Pinpoint the cell where the given text exists, returning its [X, Y] midpoint coordinate. 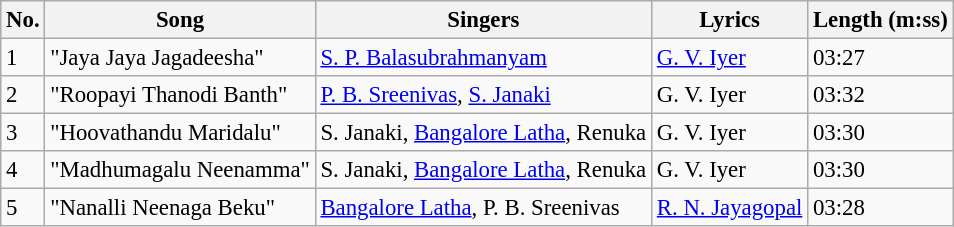
S. P. Balasubrahmanyam [483, 58]
"Roopayi Thanodi Banth" [180, 95]
P. B. Sreenivas, S. Janaki [483, 95]
03:28 [880, 208]
No. [23, 20]
5 [23, 208]
Bangalore Latha, P. B. Sreenivas [483, 208]
Lyrics [730, 20]
2 [23, 95]
"Madhumagalu Neenamma" [180, 170]
03:32 [880, 95]
1 [23, 58]
"Nanalli Neenaga Beku" [180, 208]
4 [23, 170]
Singers [483, 20]
3 [23, 133]
"Jaya Jaya Jagadeesha" [180, 58]
03:27 [880, 58]
Length (m:ss) [880, 20]
R. N. Jayagopal [730, 208]
"Hoovathandu Maridalu" [180, 133]
Song [180, 20]
